Capture the cell that displays the provided text and extract its (x, y) central coordinate. 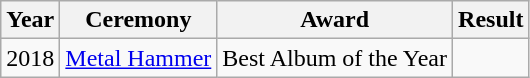
Metal Hammer (138, 58)
Year (30, 20)
Result (491, 20)
2018 (30, 58)
Ceremony (138, 20)
Best Album of the Year (335, 58)
Award (335, 20)
